Locate the cell with the specified text and output its (X, Y) center coordinate. 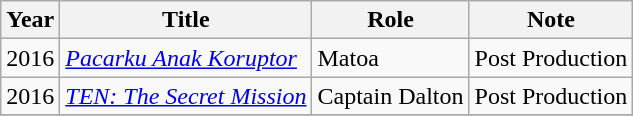
Title (186, 20)
TEN: The Secret Mission (186, 96)
Year (30, 20)
Pacarku Anak Koruptor (186, 58)
Matoa (390, 58)
Role (390, 20)
Captain Dalton (390, 96)
Note (551, 20)
